Capture the cell that displays the provided text and extract its (X, Y) central coordinate. 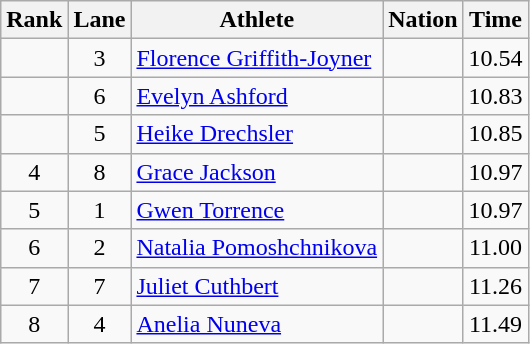
10.54 (496, 58)
3 (100, 58)
Rank (34, 20)
10.83 (496, 96)
Gwen Torrence (257, 210)
Heike Drechsler (257, 134)
Natalia Pomoshchnikova (257, 248)
Anelia Nuneva (257, 324)
Juliet Cuthbert (257, 286)
Athlete (257, 20)
2 (100, 248)
11.26 (496, 286)
Nation (423, 20)
11.49 (496, 324)
Time (496, 20)
11.00 (496, 248)
Evelyn Ashford (257, 96)
Lane (100, 20)
Grace Jackson (257, 172)
1 (100, 210)
Florence Griffith-Joyner (257, 58)
10.85 (496, 134)
